Pinpoint the cell where the given text exists, returning its (X, Y) midpoint coordinate. 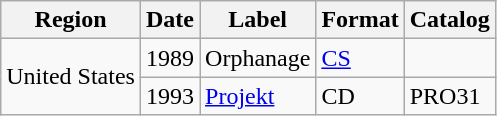
1993 (170, 96)
PRO31 (450, 96)
Format (360, 20)
CD (360, 96)
Date (170, 20)
Catalog (450, 20)
CS (360, 58)
Region (71, 20)
Projekt (258, 96)
1989 (170, 58)
Orphanage (258, 58)
Label (258, 20)
United States (71, 77)
